Determine the (X, Y) coordinate at the center of the cell enclosing the given text.  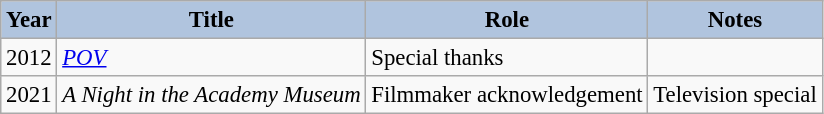
Role (507, 20)
Title (212, 20)
Notes (735, 20)
POV (212, 58)
Year (29, 20)
Television special (735, 95)
Special thanks (507, 58)
Filmmaker acknowledgement (507, 95)
2021 (29, 95)
A Night in the Academy Museum (212, 95)
2012 (29, 58)
